Return (x, y) of the center of cell containing provided text 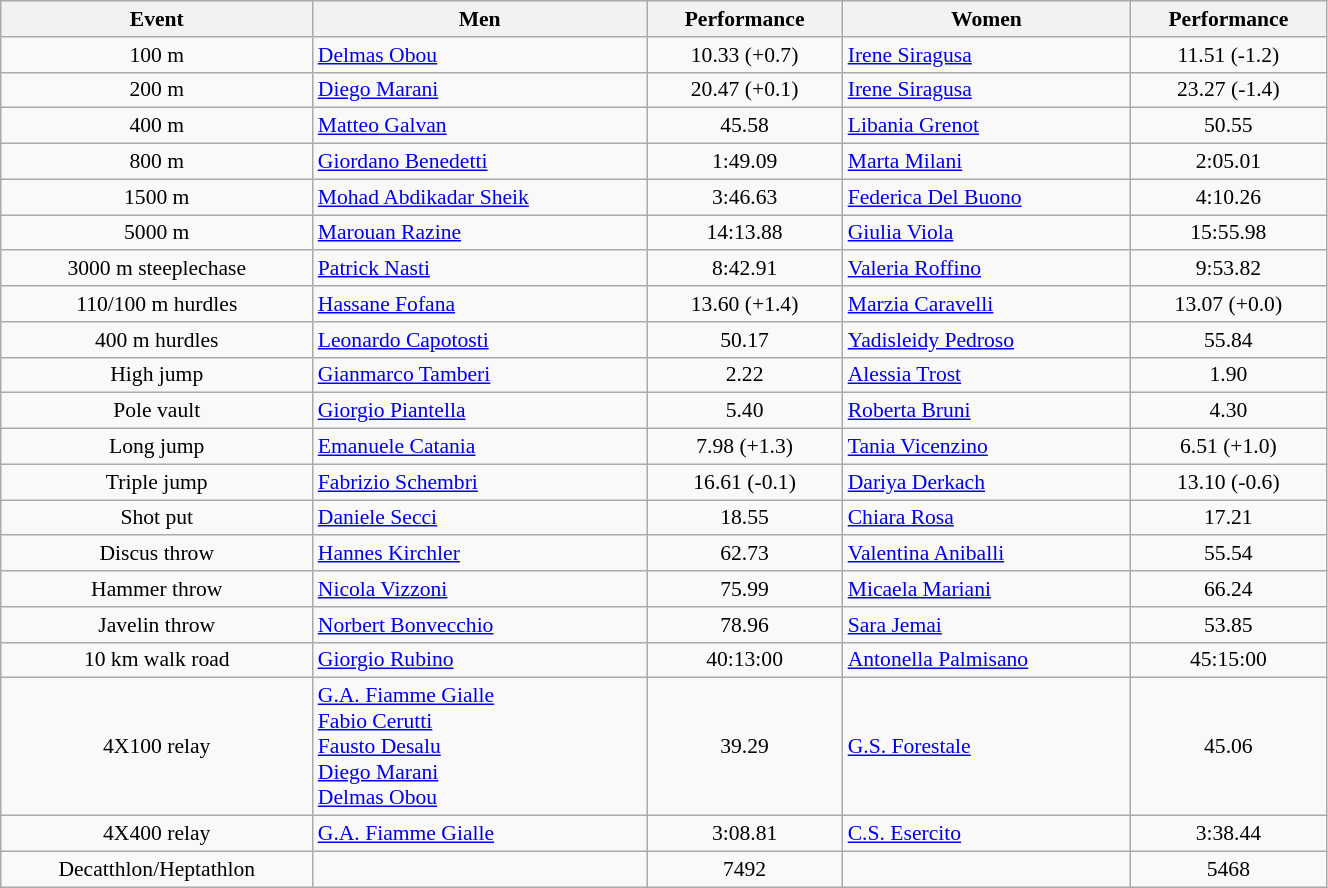
Men (480, 19)
200 m (157, 90)
13.07 (+0.0) (1228, 304)
Nicola Vizzoni (480, 589)
5468 (1228, 869)
62.73 (744, 554)
5.40 (744, 411)
Emanuele Catania (480, 447)
45.06 (1228, 747)
Shot put (157, 518)
15:55.98 (1228, 233)
75.99 (744, 589)
Triple jump (157, 482)
G.S. Forestale (987, 747)
Tania Vicenzino (987, 447)
Patrick Nasti (480, 269)
Giulia Viola (987, 233)
Matteo Galvan (480, 126)
4.30 (1228, 411)
10 km walk road (157, 660)
17.21 (1228, 518)
Delmas Obou (480, 55)
13.10 (-0.6) (1228, 482)
High jump (157, 375)
Fabrizio Schembri (480, 482)
Giorgio Rubino (480, 660)
Mohad Abdikadar Sheik (480, 197)
Leonardo Capotosti (480, 340)
Roberta Bruni (987, 411)
4:10.26 (1228, 197)
66.24 (1228, 589)
39.29 (744, 747)
Diego Marani (480, 90)
6.51 (+1.0) (1228, 447)
3:38.44 (1228, 834)
4X400 relay (157, 834)
1:49.09 (744, 162)
Dariya Derkach (987, 482)
40:13:00 (744, 660)
Event (157, 19)
Federica Del Buono (987, 197)
20.47 (+0.1) (744, 90)
3:08.81 (744, 834)
Chiara Rosa (987, 518)
8:42.91 (744, 269)
400 m hurdles (157, 340)
Libania Grenot (987, 126)
3000 m steeplechase (157, 269)
Discus throw (157, 554)
4X100 relay (157, 747)
100 m (157, 55)
Long jump (157, 447)
10.33 (+0.7) (744, 55)
Yadisleidy Pedroso (987, 340)
50.55 (1228, 126)
78.96 (744, 625)
45.58 (744, 126)
Gianmarco Tamberi (480, 375)
Hannes Kirchler (480, 554)
Marta Milani (987, 162)
C.S. Esercito (987, 834)
800 m (157, 162)
Micaela Mariani (987, 589)
18.55 (744, 518)
55.54 (1228, 554)
55.84 (1228, 340)
Marouan Razine (480, 233)
Giordano Benedetti (480, 162)
1.90 (1228, 375)
13.60 (+1.4) (744, 304)
Antonella Palmisano (987, 660)
1500 m (157, 197)
Norbert Bonvecchio (480, 625)
Marzia Caravelli (987, 304)
G.A. Fiamme GialleFabio CeruttiFausto DesaluDiego MaraniDelmas Obou (480, 747)
G.A. Fiamme Gialle (480, 834)
9:53.82 (1228, 269)
Daniele Secci (480, 518)
Giorgio Piantella (480, 411)
Pole vault (157, 411)
400 m (157, 126)
Women (987, 19)
50.17 (744, 340)
110/100 m hurdles (157, 304)
Valeria Roffino (987, 269)
Hammer throw (157, 589)
53.85 (1228, 625)
45:15:00 (1228, 660)
16.61 (-0.1) (744, 482)
7.98 (+1.3) (744, 447)
Decatthlon/Heptathlon (157, 869)
Alessia Trost (987, 375)
14:13.88 (744, 233)
Javelin throw (157, 625)
Valentina Aniballi (987, 554)
2.22 (744, 375)
Sara Jemai (987, 625)
3:46.63 (744, 197)
Hassane Fofana (480, 304)
2:05.01 (1228, 162)
11.51 (-1.2) (1228, 55)
5000 m (157, 233)
23.27 (-1.4) (1228, 90)
7492 (744, 869)
